Detect which cell encompasses the target text, then output its [X, Y] center coordinate. 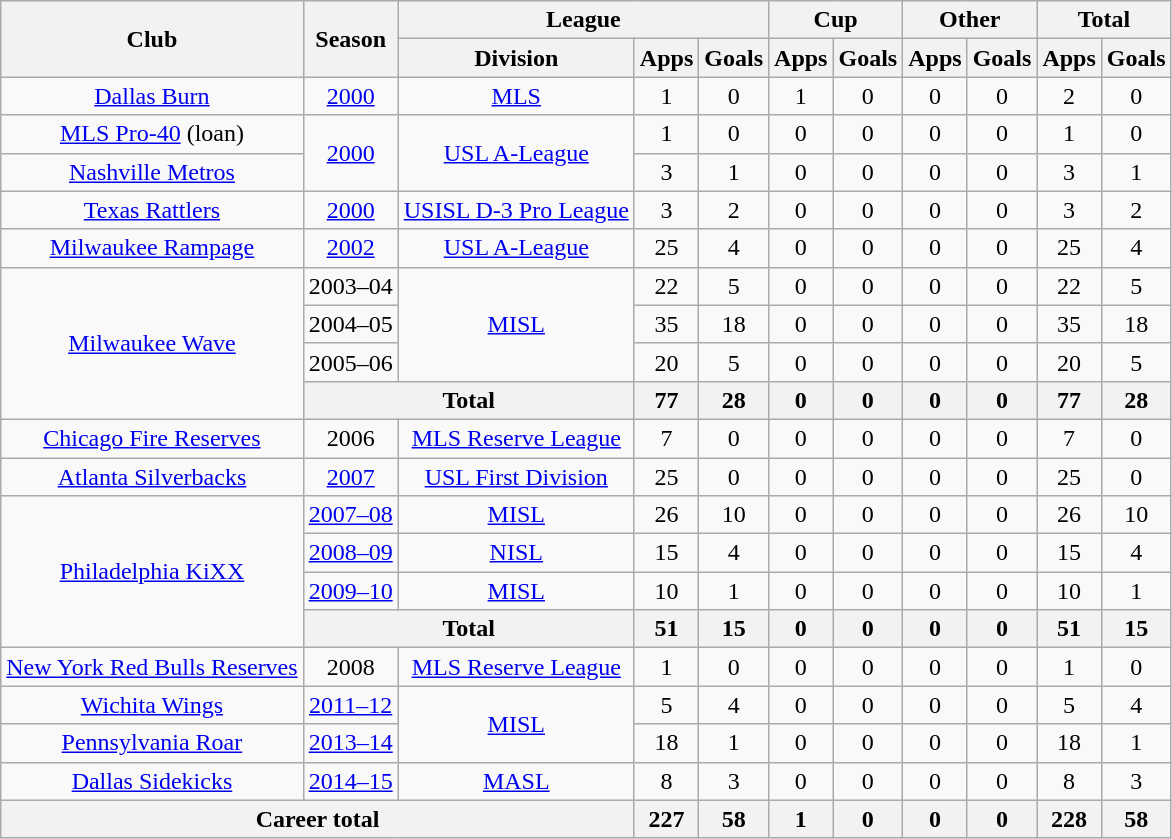
Texas Rattlers [152, 210]
2004–05 [350, 324]
Pennsylvania Roar [152, 743]
Other [970, 20]
Nashville Metros [152, 172]
2005–06 [350, 362]
Dallas Burn [152, 96]
228 [1069, 819]
Division [516, 58]
Dallas Sidekicks [152, 781]
2011–12 [350, 705]
League [583, 20]
Season [350, 39]
2009–10 [350, 591]
2002 [350, 248]
Atlanta Silverbacks [152, 477]
MLS Pro-40 (loan) [152, 134]
Milwaukee Wave [152, 343]
Chicago Fire Reserves [152, 438]
Club [152, 39]
USISL D-3 Pro League [516, 210]
2013–14 [350, 743]
Milwaukee Rampage [152, 248]
MLS [516, 96]
2007–08 [350, 515]
New York Red Bulls Reserves [152, 667]
MASL [516, 781]
Philadelphia KiXX [152, 572]
2007 [350, 477]
2008–09 [350, 553]
227 [666, 819]
Career total [318, 819]
2014–15 [350, 781]
2003–04 [350, 286]
Wichita Wings [152, 705]
2008 [350, 667]
Cup [836, 20]
NISL [516, 553]
USL First Division [516, 477]
2006 [350, 438]
